Return [x, y] of the center of cell containing provided text 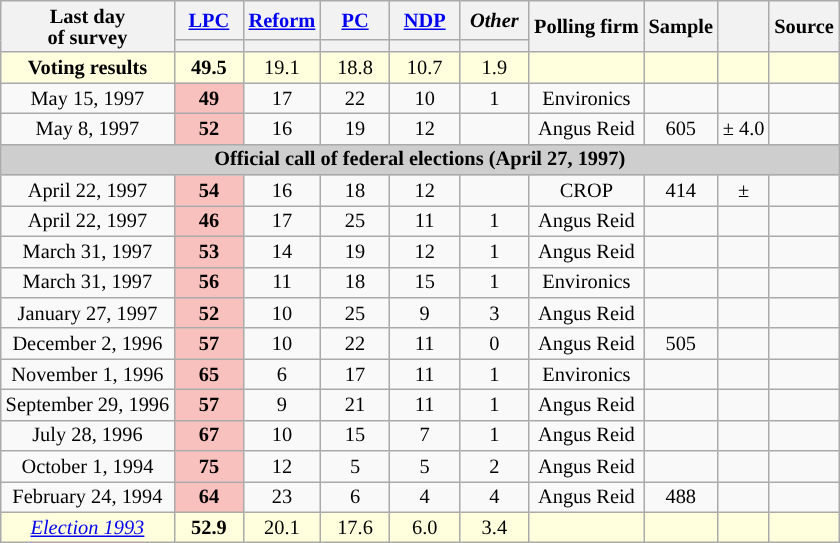
54 [209, 190]
10.7 [425, 68]
± 4.0 [744, 128]
Reform [282, 20]
Sample [681, 26]
July 28, 1996 [88, 436]
May 8, 1997 [88, 128]
February 24, 1994 [88, 496]
Voting results [88, 68]
505 [681, 344]
7 [425, 436]
Last day of survey [88, 26]
Other [495, 20]
17.6 [355, 528]
75 [209, 466]
52.9 [209, 528]
64 [209, 496]
Polling firm [586, 26]
± [744, 190]
414 [681, 190]
49 [209, 98]
2 [495, 466]
LPC [209, 20]
23 [282, 496]
67 [209, 436]
NDP [425, 20]
46 [209, 220]
18.8 [355, 68]
September 29, 1996 [88, 404]
1.9 [495, 68]
14 [282, 252]
November 1, 1996 [88, 374]
19.1 [282, 68]
6.0 [425, 528]
53 [209, 252]
Official call of federal elections (April 27, 1997) [420, 160]
PC [355, 20]
0 [495, 344]
3 [495, 312]
488 [681, 496]
December 2, 1996 [88, 344]
Source [804, 26]
605 [681, 128]
October 1, 1994 [88, 466]
56 [209, 282]
21 [355, 404]
49.5 [209, 68]
May 15, 1997 [88, 98]
January 27, 1997 [88, 312]
Election 1993 [88, 528]
3.4 [495, 528]
65 [209, 374]
20.1 [282, 528]
CROP [586, 190]
